For the text-containing cell, return its midpoint in (x, y) coordinate format. 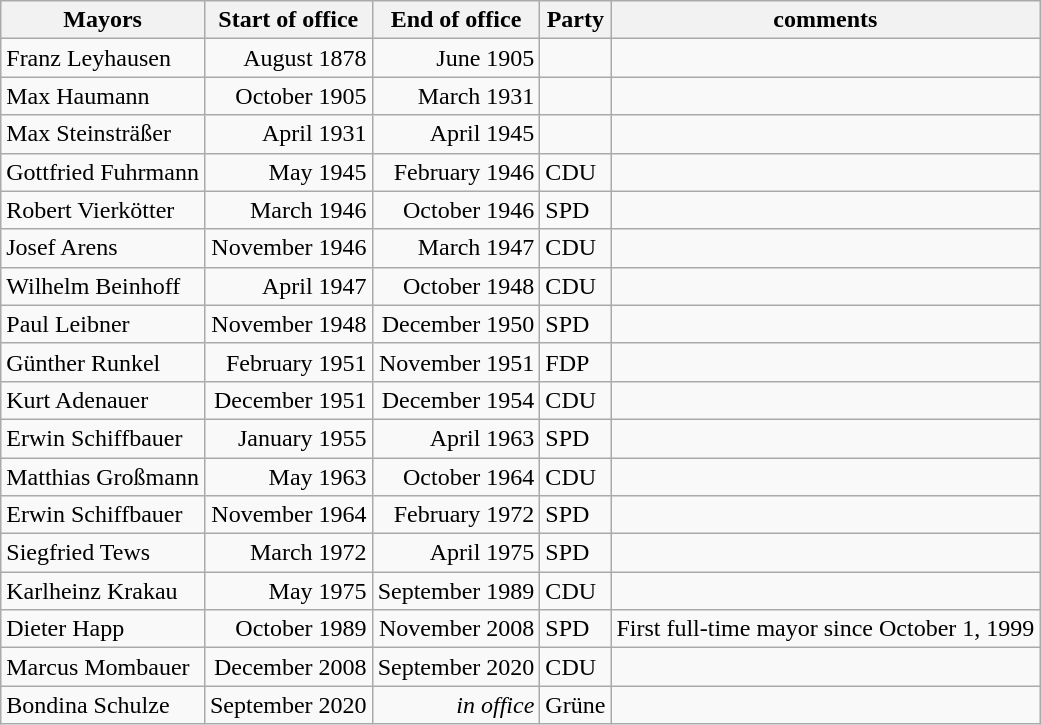
Wilhelm Beinhoff (103, 286)
Robert Vierkötter (103, 210)
Mayors (103, 20)
October 1946 (456, 210)
February 1951 (288, 362)
December 2008 (288, 667)
comments (826, 20)
Kurt Adenauer (103, 400)
December 1950 (456, 324)
Franz Leyhausen (103, 58)
Max Steinsträßer (103, 134)
November 1951 (456, 362)
Bondina Schulze (103, 705)
Paul Leibner (103, 324)
Günther Runkel (103, 362)
August 1878 (288, 58)
June 1905 (456, 58)
March 1931 (456, 96)
Gottfried Fuhrmann (103, 172)
September 1989 (456, 591)
March 1972 (288, 553)
Party (576, 20)
Dieter Happ (103, 629)
May 1963 (288, 477)
in office (456, 705)
Karlheinz Krakau (103, 591)
Grüne (576, 705)
December 1951 (288, 400)
Josef Arens (103, 248)
February 1946 (456, 172)
March 1946 (288, 210)
Matthias Großmann (103, 477)
April 1963 (456, 438)
April 1947 (288, 286)
FDP (576, 362)
Marcus Mombauer (103, 667)
Siegfried Tews (103, 553)
Start of office (288, 20)
November 1946 (288, 248)
November 1964 (288, 515)
First full-time mayor since October 1, 1999 (826, 629)
December 1954 (456, 400)
February 1972 (456, 515)
Max Haumann (103, 96)
April 1945 (456, 134)
May 1975 (288, 591)
October 1948 (456, 286)
April 1975 (456, 553)
November 2008 (456, 629)
October 1905 (288, 96)
January 1955 (288, 438)
May 1945 (288, 172)
April 1931 (288, 134)
October 1964 (456, 477)
End of office (456, 20)
October 1989 (288, 629)
March 1947 (456, 248)
November 1948 (288, 324)
